Scan for the cell matching the given text and deliver its [x, y] coordinate at center. 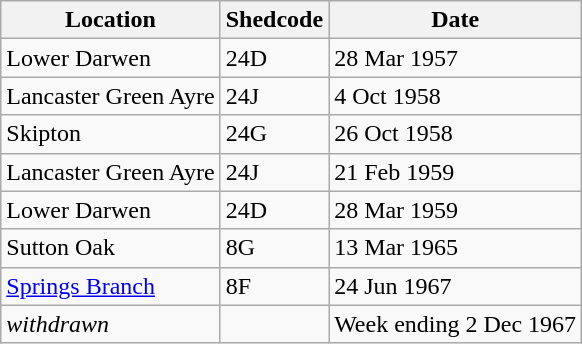
Skipton [110, 134]
24G [274, 134]
withdrawn [110, 324]
Location [110, 20]
28 Mar 1957 [456, 58]
Date [456, 20]
Shedcode [274, 20]
13 Mar 1965 [456, 248]
21 Feb 1959 [456, 172]
Sutton Oak [110, 248]
8F [274, 286]
8G [274, 248]
Week ending 2 Dec 1967 [456, 324]
Springs Branch [110, 286]
4 Oct 1958 [456, 96]
28 Mar 1959 [456, 210]
26 Oct 1958 [456, 134]
24 Jun 1967 [456, 286]
